Return the (x, y) coordinate for the center point of the cell that contains the specified text.  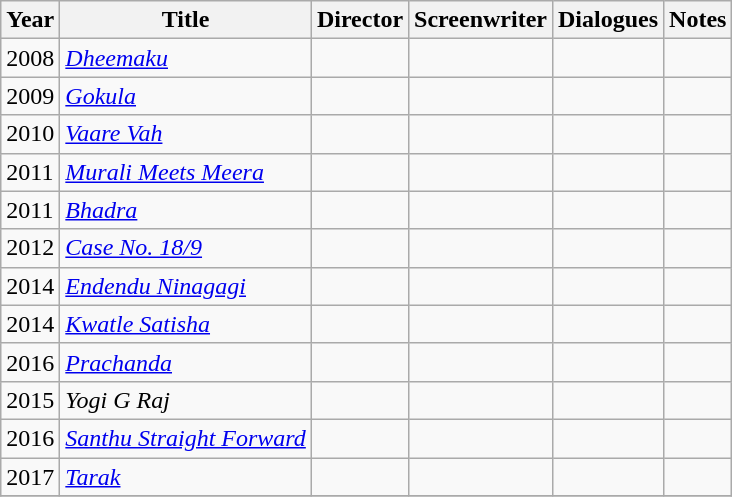
2008 (30, 58)
Murali Meets Meera (186, 172)
Kwatle Satisha (186, 324)
Gokula (186, 96)
Endendu Ninagagi (186, 286)
Vaare Vah (186, 134)
2010 (30, 134)
Title (186, 20)
2009 (30, 96)
Year (30, 20)
Bhadra (186, 210)
Screenwriter (481, 20)
Prachanda (186, 362)
Santhu Straight Forward (186, 438)
Notes (698, 20)
Dialogues (608, 20)
2017 (30, 477)
Director (360, 20)
2012 (30, 248)
Tarak (186, 477)
Dheemaku (186, 58)
2015 (30, 400)
Yogi G Raj (186, 400)
Case No. 18/9 (186, 248)
